Capture the cell that displays the provided text and extract its [x, y] central coordinate. 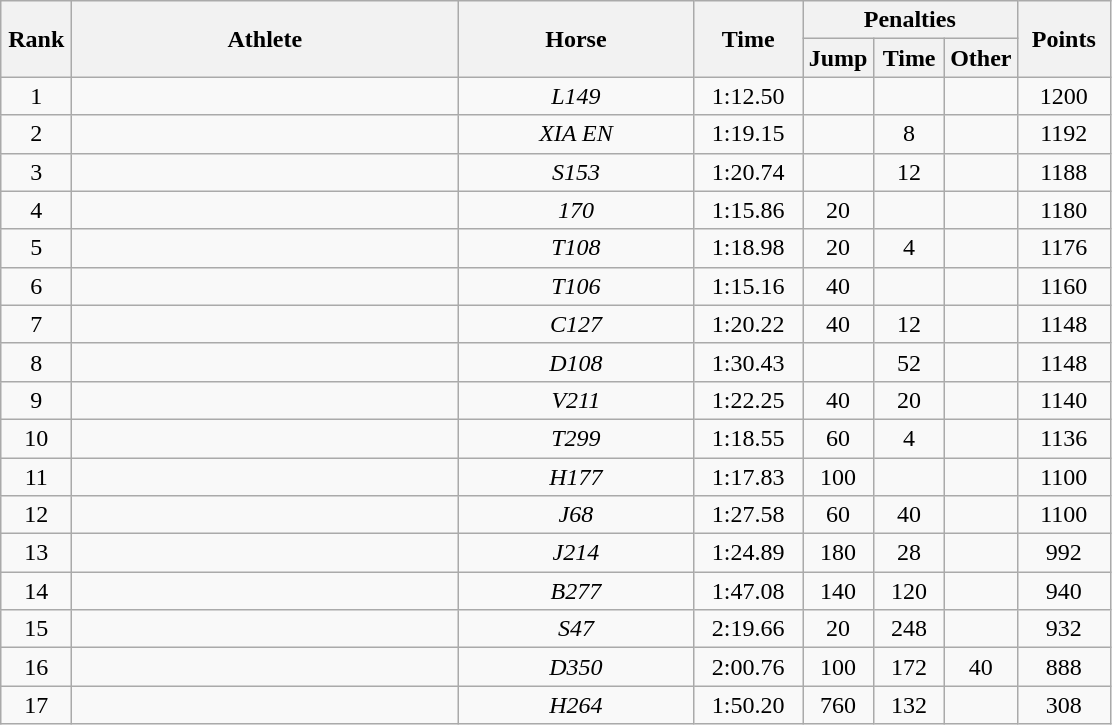
132 [910, 705]
1:12.50 [748, 96]
2:19.66 [748, 629]
T299 [576, 438]
1176 [1064, 248]
J68 [576, 515]
1192 [1064, 134]
1:24.89 [748, 553]
1:15.86 [748, 210]
248 [910, 629]
888 [1064, 667]
120 [910, 591]
1:20.74 [748, 172]
Horse [576, 39]
1:30.43 [748, 362]
15 [36, 629]
1:18.55 [748, 438]
1:15.16 [748, 286]
S153 [576, 172]
D108 [576, 362]
1:47.08 [748, 591]
140 [838, 591]
2:00.76 [748, 667]
D350 [576, 667]
14 [36, 591]
6 [36, 286]
3 [36, 172]
C127 [576, 324]
2 [36, 134]
1 [36, 96]
760 [838, 705]
T106 [576, 286]
1180 [1064, 210]
Athlete [265, 39]
Points [1064, 39]
17 [36, 705]
308 [1064, 705]
1:19.15 [748, 134]
Rank [36, 39]
Penalties [909, 20]
1:50.20 [748, 705]
5 [36, 248]
992 [1064, 553]
1:20.22 [748, 324]
1188 [1064, 172]
XIA EN [576, 134]
J214 [576, 553]
1140 [1064, 400]
28 [910, 553]
172 [910, 667]
13 [36, 553]
9 [36, 400]
7 [36, 324]
1200 [1064, 96]
932 [1064, 629]
H264 [576, 705]
Other [981, 58]
1:17.83 [748, 477]
10 [36, 438]
Jump [838, 58]
180 [838, 553]
V211 [576, 400]
1160 [1064, 286]
170 [576, 210]
940 [1064, 591]
1:18.98 [748, 248]
1136 [1064, 438]
H177 [576, 477]
52 [910, 362]
1:27.58 [748, 515]
1:22.25 [748, 400]
16 [36, 667]
11 [36, 477]
T108 [576, 248]
L149 [576, 96]
S47 [576, 629]
B277 [576, 591]
